From the cell containing the given text, extract its center point as (X, Y) coordinate. 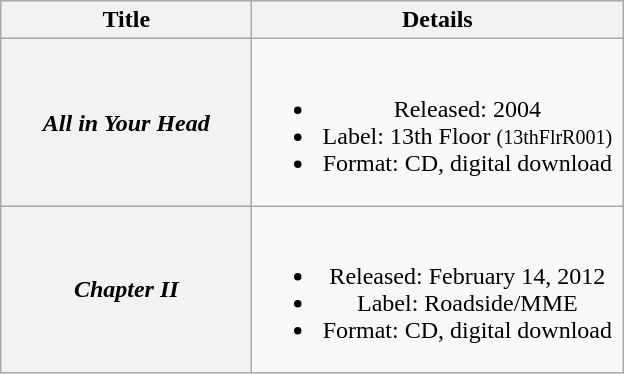
Details (438, 20)
Released: February 14, 2012Label: Roadside/MMEFormat: CD, digital download (438, 290)
All in Your Head (126, 122)
Title (126, 20)
Released: 2004Label: 13th Floor (13thFlrR001)Format: CD, digital download (438, 122)
Chapter II (126, 290)
